Provide the (x, y) coordinate of the cell's center where the given text is located.  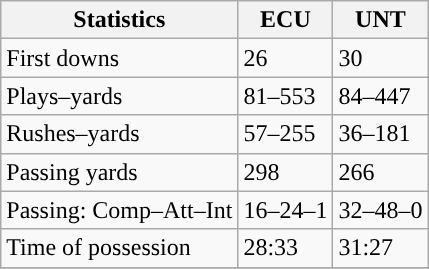
Plays–yards (120, 96)
30 (380, 58)
Time of possession (120, 248)
ECU (286, 20)
Passing yards (120, 172)
Statistics (120, 20)
First downs (120, 58)
266 (380, 172)
84–447 (380, 96)
UNT (380, 20)
36–181 (380, 134)
31:27 (380, 248)
Rushes–yards (120, 134)
81–553 (286, 96)
26 (286, 58)
32–48–0 (380, 210)
Passing: Comp–Att–Int (120, 210)
57–255 (286, 134)
28:33 (286, 248)
298 (286, 172)
16–24–1 (286, 210)
